Locate the cell with the specified text and output its [x, y] center coordinate. 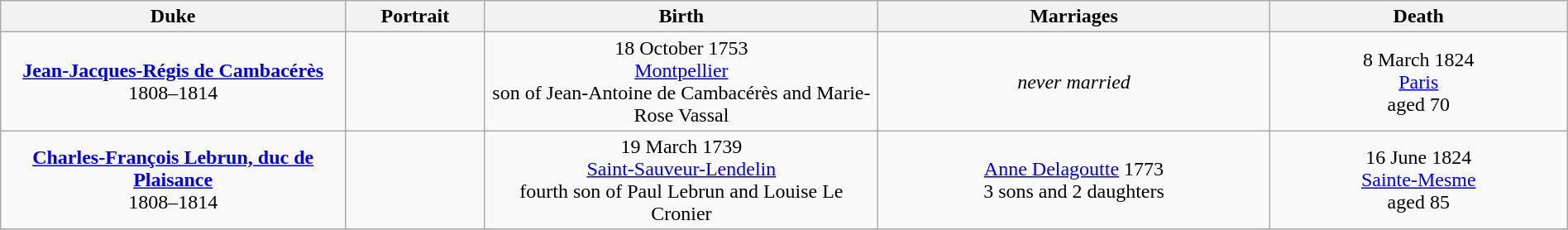
never married [1074, 81]
19 March 1739 Saint-Sauveur-Lendelin fourth son of Paul Lebrun and Louise Le Cronier [681, 180]
Portrait [415, 17]
Charles-François Lebrun, duc de Plaisance1808–1814 [174, 180]
16 June 1824Sainte-Mesmeaged 85 [1418, 180]
8 March 1824Parisaged 70 [1418, 81]
Marriages [1074, 17]
Jean-Jacques-Régis de Cambacérès1808–1814 [174, 81]
Death [1418, 17]
Anne Delagoutte 17733 sons and 2 daughters [1074, 180]
18 October 1753Montpellier son of Jean-Antoine de Cambacérès and Marie-Rose Vassal [681, 81]
Duke [174, 17]
Birth [681, 17]
